Provide the (x, y) coordinate of the cell's center where the given text is located.  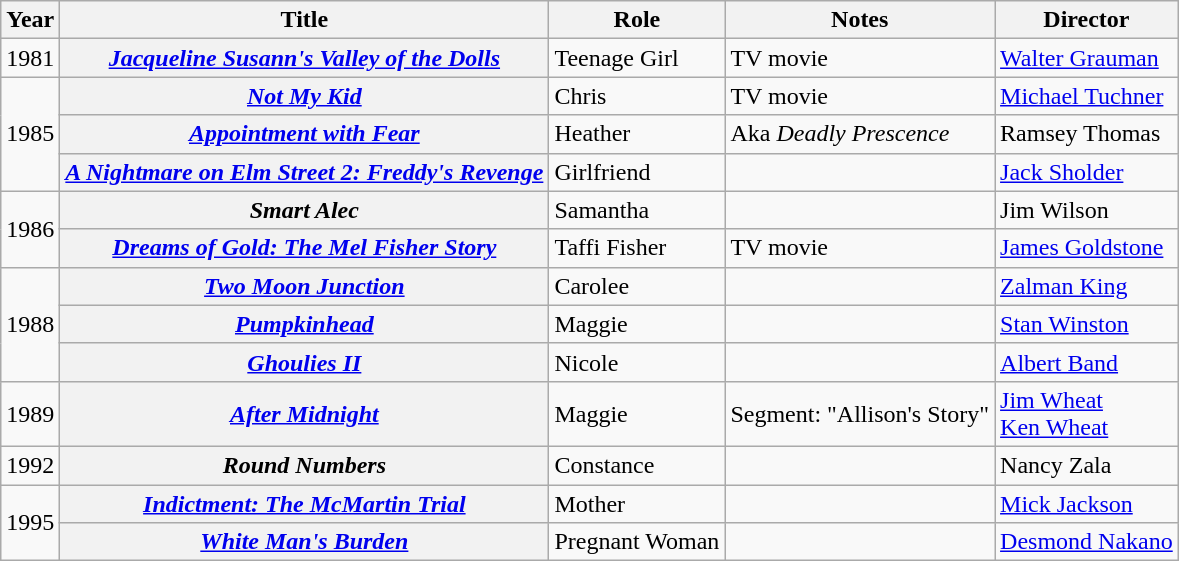
Jack Sholder (1087, 172)
Desmond Nakano (1087, 542)
1989 (30, 414)
Constance (637, 465)
Nancy Zala (1087, 465)
Smart Alec (304, 210)
Teenage Girl (637, 58)
After Midnight (304, 414)
Taffi Fisher (637, 248)
White Man's Burden (304, 542)
Not My Kid (304, 96)
Mother (637, 503)
1986 (30, 229)
Jacqueline Susann's Valley of the Dolls (304, 58)
Two Moon Junction (304, 286)
1995 (30, 522)
Carolee (637, 286)
1988 (30, 324)
1992 (30, 465)
Pumpkinhead (304, 324)
Indictment: The McMartin Trial (304, 503)
Albert Band (1087, 362)
Girlfriend (637, 172)
Heather (637, 134)
James Goldstone (1087, 248)
Chris (637, 96)
Pregnant Woman (637, 542)
1981 (30, 58)
1985 (30, 134)
Title (304, 20)
Aka Deadly Prescence (860, 134)
Walter Grauman (1087, 58)
Segment: "Allison's Story" (860, 414)
Appointment with Fear (304, 134)
Year (30, 20)
Stan Winston (1087, 324)
Zalman King (1087, 286)
Round Numbers (304, 465)
Jim WheatKen Wheat (1087, 414)
Ramsey Thomas (1087, 134)
Mick Jackson (1087, 503)
Notes (860, 20)
Role (637, 20)
Michael Tuchner (1087, 96)
Dreams of Gold: The Mel Fisher Story (304, 248)
Jim Wilson (1087, 210)
A Nightmare on Elm Street 2: Freddy's Revenge (304, 172)
Samantha (637, 210)
Director (1087, 20)
Nicole (637, 362)
Ghoulies II (304, 362)
